Return the [x, y] coordinate for the center point of the cell that contains the specified text.  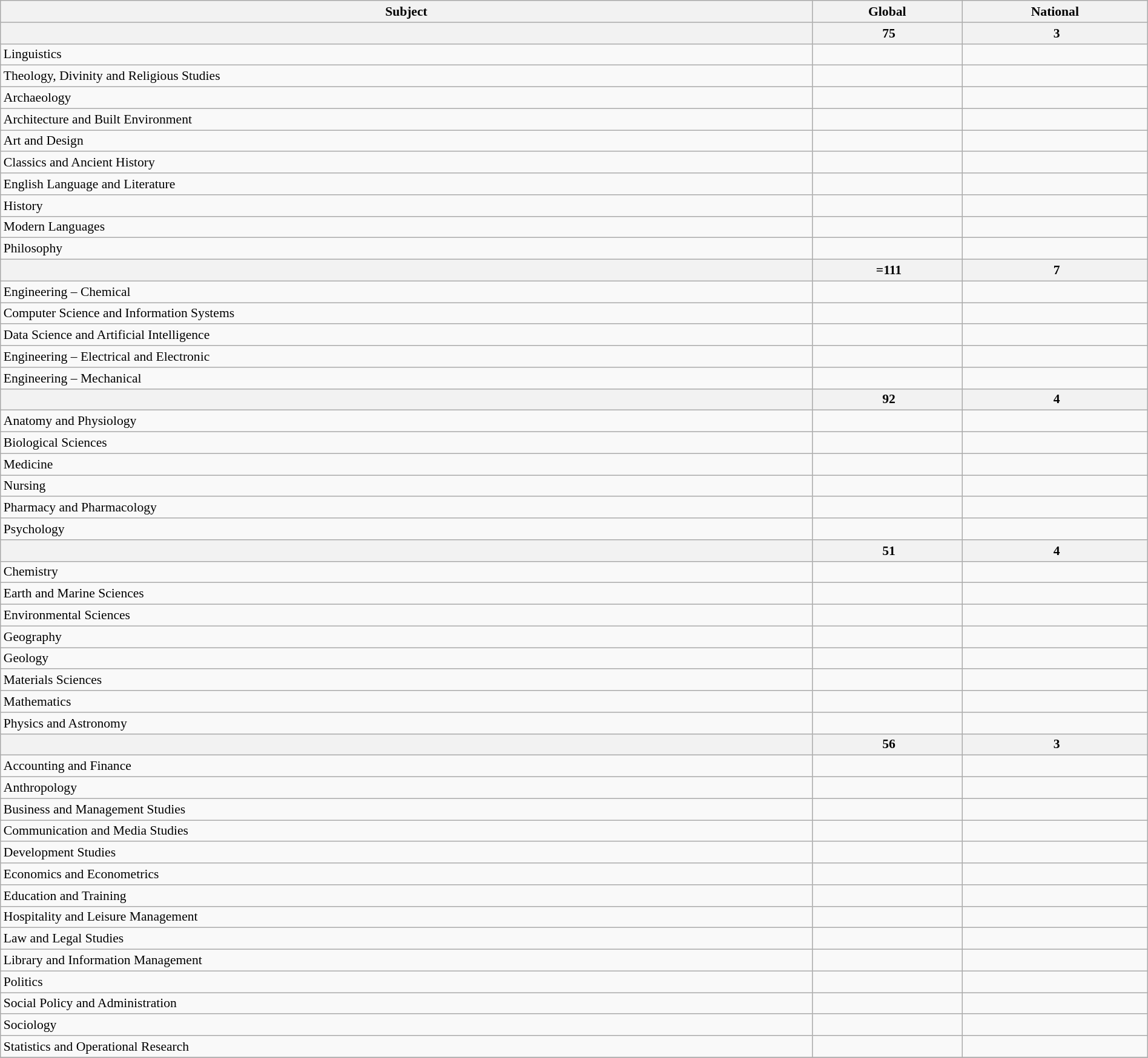
Business and Management Studies [406, 809]
Social Policy and Administration [406, 1004]
Subject [406, 11]
Development Studies [406, 853]
Anatomy and Physiology [406, 421]
Statistics and Operational Research [406, 1046]
75 [887, 33]
Physics and Astronomy [406, 723]
Geology [406, 659]
Geography [406, 637]
Chemistry [406, 572]
Pharmacy and Pharmacology [406, 508]
Materials Sciences [406, 680]
Economics and Econometrics [406, 874]
Art and Design [406, 141]
Law and Legal Studies [406, 939]
Global [887, 11]
Education and Training [406, 896]
Sociology [406, 1025]
Politics [406, 982]
Engineering – Chemical [406, 292]
Earth and Marine Sciences [406, 594]
Biological Sciences [406, 443]
Psychology [406, 529]
Archaeology [406, 98]
Communication and Media Studies [406, 831]
English Language and Literature [406, 184]
Classics and Ancient History [406, 163]
Library and Information Management [406, 961]
=111 [887, 271]
National [1055, 11]
Linguistics [406, 54]
Architecture and Built Environment [406, 119]
51 [887, 551]
Data Science and Artificial Intelligence [406, 335]
Theology, Divinity and Religious Studies [406, 76]
Medicine [406, 464]
Computer Science and Information Systems [406, 314]
Philosophy [406, 249]
Hospitality and Leisure Management [406, 917]
Engineering – Mechanical [406, 378]
56 [887, 744]
History [406, 206]
92 [887, 399]
7 [1055, 271]
Accounting and Finance [406, 766]
Mathematics [406, 701]
Anthropology [406, 788]
Environmental Sciences [406, 616]
Engineering – Electrical and Electronic [406, 356]
Nursing [406, 486]
Modern Languages [406, 227]
